Detect which cell encompasses the target text, then output its (x, y) center coordinate. 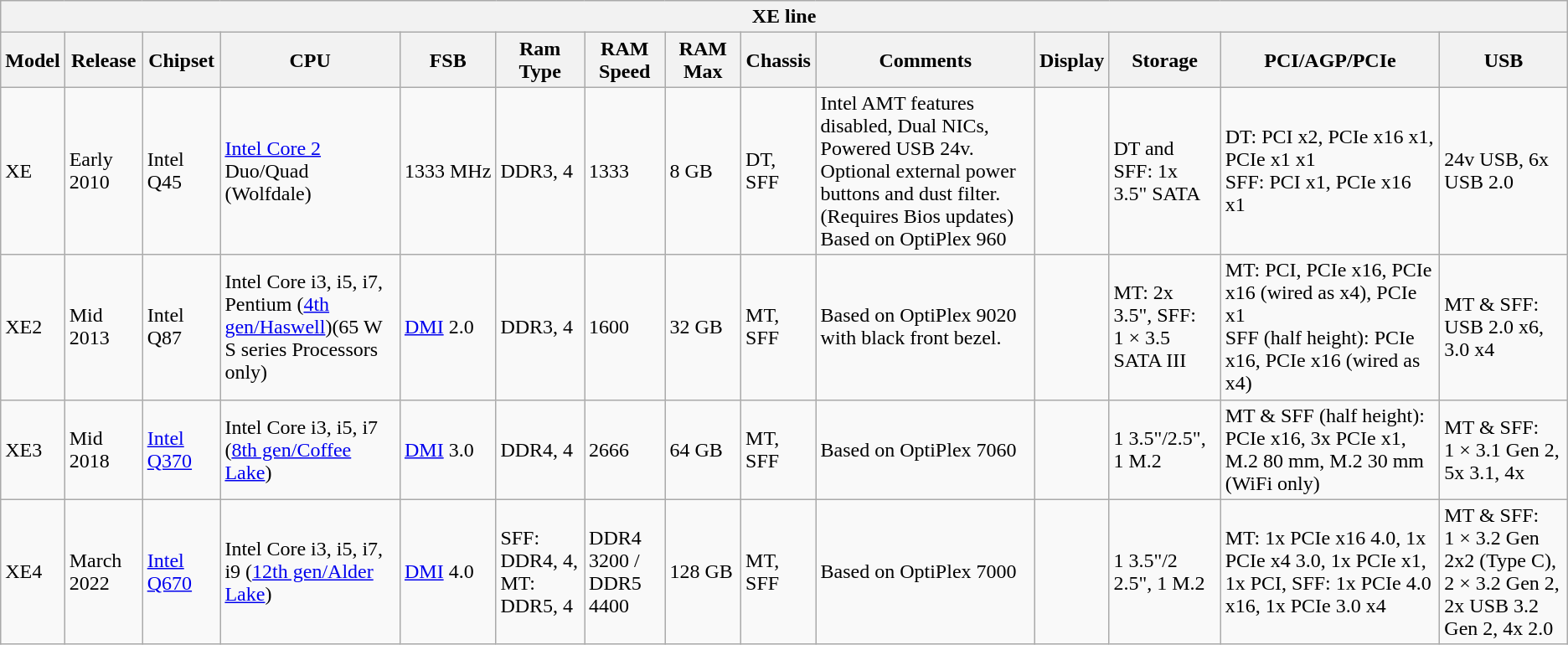
2666 (625, 449)
1333 MHz (447, 171)
Comments (925, 60)
DT and SFF: 1x 3.5" SATA (1164, 171)
MT: PCI, PCIe x16, PCIe x16 (wired as x4), PCIe x1SFF (half height): PCIe x16, PCIe x16 (wired as x4) (1330, 327)
Display (1071, 60)
Based on OptiPlex 7000 (925, 571)
XE4 (33, 571)
XE (33, 171)
MT & SFF: 1 × 3.2 Gen 2x2 (Type C), 2 × 3.2 Gen 2, 2x USB 3.2 Gen 2, 4x 2.0 (1504, 571)
XE line (784, 17)
MT & SFF (half height): PCIe x16, 3x PCIe x1, M.2 80 mm, M.2 30 mm (WiFi only) (1330, 449)
RAM Max (704, 60)
Mid 2013 (104, 327)
FSB (447, 60)
Storage (1164, 60)
Release (104, 60)
MT & SFF: 1 × 3.1 Gen 2, 5x 3.1, 4x (1504, 449)
Intel Q87 (181, 327)
Based on OptiPlex 7060 (925, 449)
MT: 1x PCIe x16 4.0, 1x PCIe x4 3.0, 1x PCIe x1, 1x PCI, SFF: 1x PCIe 4.0 x16, 1x PCIe 3.0 x4 (1330, 571)
Intel Core i3, i5, i7 (8th gen/Coffee Lake) (310, 449)
64 GB (704, 449)
USB (1504, 60)
PCI/AGP/PCIe (1330, 60)
Intel Core i3, i5, i7, Pentium (4th gen/Haswell)(65 W S series Processors only) (310, 327)
1333 (625, 171)
RAM Speed (625, 60)
8 GB (704, 171)
32 GB (704, 327)
Based on OptiPlex 9020 with black front bezel. (925, 327)
Intel Q45 (181, 171)
Intel Core 2 Duo/Quad (Wolfdale) (310, 171)
Intel Q370 (181, 449)
DT, SFF (779, 171)
24v USB, 6x USB 2.0 (1504, 171)
Model (33, 60)
Chipset (181, 60)
1 3.5"/2 2.5", 1 M.2 (1164, 571)
Chassis (779, 60)
Early 2010 (104, 171)
128 GB (704, 571)
Ram Type (540, 60)
Intel Q670 (181, 571)
CPU (310, 60)
Intel Core i3, i5, i7, i9 (12th gen/Alder Lake) (310, 571)
1 3.5"/2.5", 1 M.2 (1164, 449)
DMI 2.0 (447, 327)
DDR4, 4 (540, 449)
March 2022 (104, 571)
MT & SFF: USB 2.0 x6, 3.0 x4 (1504, 327)
1600 (625, 327)
MT: 2x 3.5", SFF: 1 × 3.5 SATA III (1164, 327)
SFF: DDR4, 4, MT: DDR5, 4 (540, 571)
DMI 4.0 (447, 571)
DMI 3.0 (447, 449)
XE3 (33, 449)
DT: PCI x2, PCIe x16 x1, PCIe x1 x1SFF: PCI x1, PCIe x16 x1 (1330, 171)
DDR4 3200 / DDR5 4400 (625, 571)
Mid 2018 (104, 449)
XE2 (33, 327)
